Scan for the cell matching the given text and deliver its (x, y) coordinate at center. 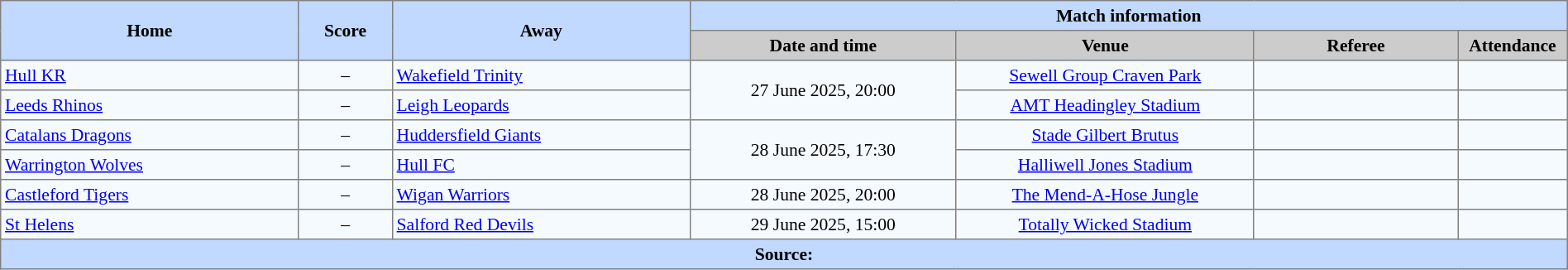
Leeds Rhinos (150, 105)
Wigan Warriors (541, 195)
The Mend-A-Hose Jungle (1105, 195)
Warrington Wolves (150, 165)
Salford Red Devils (541, 224)
Score (346, 31)
Stade Gilbert Brutus (1105, 135)
Hull FC (541, 165)
Referee (1355, 46)
Catalans Dragons (150, 135)
Match information (1128, 16)
Wakefield Trinity (541, 75)
27 June 2025, 20:00 (823, 90)
Venue (1105, 46)
Attendance (1513, 46)
AMT Headingley Stadium (1105, 105)
Date and time (823, 46)
Huddersfield Giants (541, 135)
28 June 2025, 17:30 (823, 150)
St Helens (150, 224)
28 June 2025, 20:00 (823, 195)
Hull KR (150, 75)
29 June 2025, 15:00 (823, 224)
Source: (784, 254)
Home (150, 31)
Castleford Tigers (150, 195)
Sewell Group Craven Park (1105, 75)
Totally Wicked Stadium (1105, 224)
Leigh Leopards (541, 105)
Halliwell Jones Stadium (1105, 165)
Away (541, 31)
